Search for the cell housing the specified text and yield its (X, Y) center coordinate. 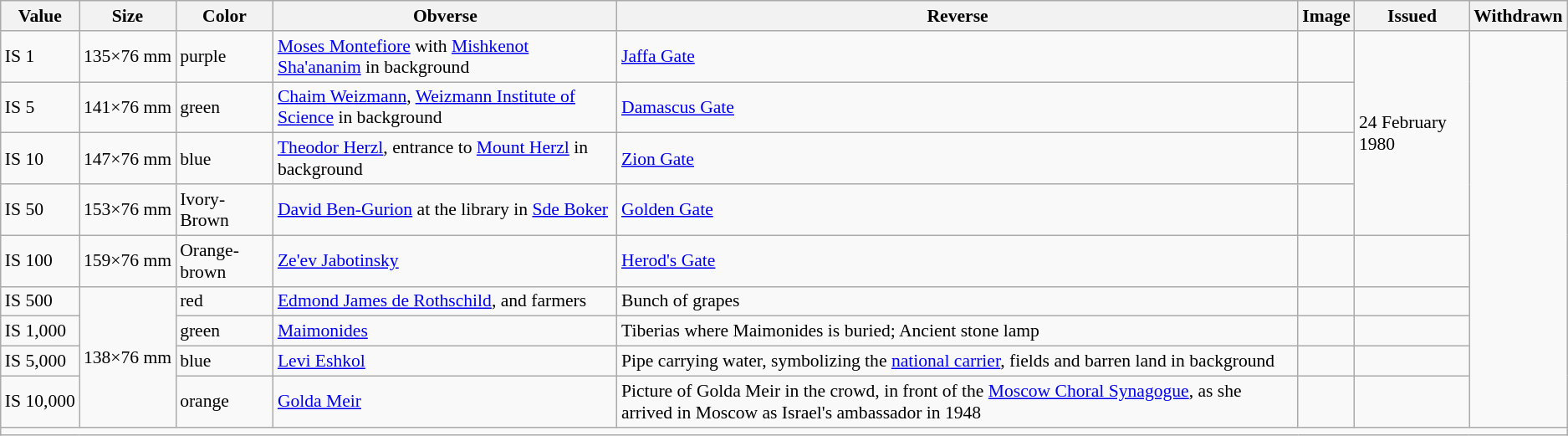
Color (224, 16)
Golda Meir (445, 402)
Maimonides (445, 331)
Value (40, 16)
Zion Gate (958, 159)
Jaffa Gate (958, 57)
Bunch of grapes (958, 301)
IS 1,000 (40, 331)
IS 5,000 (40, 362)
Ze'ev Jabotinsky (445, 261)
Edmond James de Rothschild, and farmers (445, 301)
Golden Gate (958, 209)
141×76 mm (127, 107)
Levi Eshkol (445, 362)
Image (1326, 16)
Tiberias where Maimonides is buried; Ancient stone lamp (958, 331)
Obverse (445, 16)
David Ben-Gurion at the library in Sde Boker (445, 209)
Chaim Weizmann, Weizmann Institute of Science in background (445, 107)
IS 5 (40, 107)
red (224, 301)
Damascus Gate (958, 107)
147×76 mm (127, 159)
IS 10,000 (40, 402)
IS 50 (40, 209)
Picture of Golda Meir in the crowd, in front of the Moscow Choral Synagogue, as she arrived in Moscow as Israel's ambassador in 1948 (958, 402)
IS 500 (40, 301)
Size (127, 16)
Moses Montefiore with Mishkenot Sha'ananim in background (445, 57)
Herod's Gate (958, 261)
135×76 mm (127, 57)
159×76 mm (127, 261)
Orange-brown (224, 261)
Withdrawn (1519, 16)
IS 10 (40, 159)
Ivory-Brown (224, 209)
Theodor Herzl, entrance to Mount Herzl in background (445, 159)
Pipe carrying water, symbolizing the national carrier, fields and barren land in background (958, 362)
IS 1 (40, 57)
purple (224, 57)
IS 100 (40, 261)
Reverse (958, 16)
153×76 mm (127, 209)
Issued (1412, 16)
24 February 1980 (1412, 133)
138×76 mm (127, 356)
orange (224, 402)
